Return (X, Y) of the center of cell containing provided text 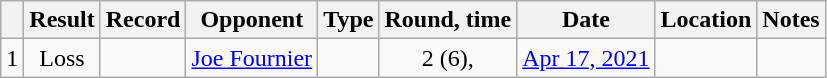
Joe Fournier (252, 58)
Notes (791, 20)
Result (62, 20)
Round, time (448, 20)
Date (586, 20)
2 (6), (448, 58)
Location (706, 20)
Type (348, 20)
Opponent (252, 20)
Record (143, 20)
1 (12, 58)
Loss (62, 58)
Apr 17, 2021 (586, 58)
